Locate the cell with the specified text and output its [x, y] center coordinate. 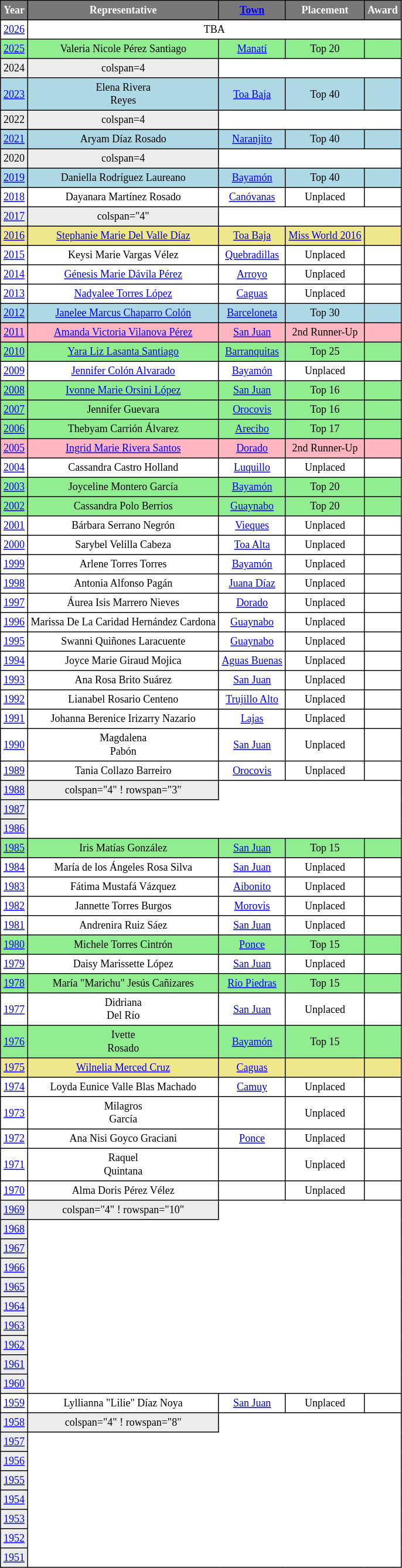
1952 [14, 1539]
Luquillo [252, 467]
2019 [14, 178]
2007 [14, 410]
colspan="4" ! rowspan="10" [123, 1210]
Milagros García [123, 1113]
Barceloneta [252, 313]
1979 [14, 964]
2015 [14, 255]
Ivette Rosado [123, 1042]
2009 [14, 371]
2023 [14, 94]
Arecibo [252, 429]
1992 [14, 699]
Cassandra Polo Berrios [123, 506]
Ivonne Marie Orsini López [123, 390]
1968 [14, 1230]
colspan="4" ! rowspan="3" [123, 790]
Miss World 2016 [325, 235]
Raquel Quintana [123, 1165]
2025 [14, 49]
Didriana Del Río [123, 1009]
1966 [14, 1268]
Cassandra Castro Holland [123, 467]
2016 [14, 235]
Lajas [252, 719]
2003 [14, 487]
Bárbara Serrano Negrón [123, 526]
Génesis Marie Dávila Pérez [123, 274]
Juana Díaz [252, 583]
1969 [14, 1210]
1963 [14, 1326]
1956 [14, 1461]
1982 [14, 906]
1994 [14, 660]
1975 [14, 1068]
Arroyo [252, 274]
1991 [14, 719]
Aryam Díaz Rosado [123, 139]
Amanda Victoria Vilanova Pérez [123, 333]
2024 [14, 68]
Jennifer Colón Alvarado [123, 371]
2002 [14, 506]
1984 [14, 868]
Lianabel Rosario Centeno [123, 699]
1974 [14, 1087]
Valeria Nicole Pérez Santiago [123, 49]
Fátima Mustafá Vázquez [123, 886]
Morovis [252, 906]
1953 [14, 1519]
Ana Nisi Goyco Graciani [123, 1138]
Joyceline Montero García [123, 487]
colspan="4" ! rowspan="8" [123, 1423]
2012 [14, 313]
Elena Rivera Reyes [123, 94]
1986 [14, 829]
1996 [14, 622]
1957 [14, 1442]
2017 [14, 217]
2020 [14, 158]
Río Piedras [252, 984]
2006 [14, 429]
Placement [325, 11]
Andrenira Ruiz Sáez [123, 925]
2004 [14, 467]
Top 25 [325, 351]
Daisy Marissette López [123, 964]
Stephanie Marie Del Valle Díaz [123, 235]
1998 [14, 583]
2021 [14, 139]
Arlene Torres Torres [123, 564]
Aguas Buenas [252, 660]
Loyda Eunice Valle Blas Machado [123, 1087]
Jannette Torres Burgos [123, 906]
2014 [14, 274]
Year [14, 11]
1971 [14, 1165]
1995 [14, 642]
1983 [14, 886]
2005 [14, 449]
1954 [14, 1500]
Janelee Marcus Chaparro Colón [123, 313]
1970 [14, 1191]
Representative [123, 11]
colspan="4" [123, 217]
Yara Liz Lasanta Santiago [123, 351]
Thebyam Carrión Álvarez [123, 429]
Swanni Quiñones Laracuente [123, 642]
1961 [14, 1364]
Marissa De La Caridad Hernández Cardona [123, 622]
1965 [14, 1287]
Vieques [252, 526]
Toa Alta [252, 545]
María "Marichu" Jesús Cañizares [123, 984]
Johanna Berenice Irizarry Nazario [123, 719]
Tania Collazo Barreiro [123, 771]
Michele Torres Cintrón [123, 945]
Camuy [252, 1087]
Jennifer Guevara [123, 410]
1973 [14, 1113]
TBA [214, 29]
Wilnelia Merced Cruz [123, 1068]
2000 [14, 545]
Áurea Isis Marrero Nieves [123, 603]
1977 [14, 1009]
1972 [14, 1138]
1980 [14, 945]
1955 [14, 1480]
Magdalena Pabón [123, 745]
1999 [14, 564]
Barranquitas [252, 351]
Alma Doris Pérez Vélez [123, 1191]
2008 [14, 390]
2018 [14, 197]
Nadyalee Torres López [123, 294]
Antonia Alfonso Pagán [123, 583]
Manatí [252, 49]
2013 [14, 294]
1987 [14, 809]
2026 [14, 29]
2022 [14, 119]
2011 [14, 333]
Joyce Marie Giraud Mojica [123, 660]
Sarybel Velilla Cabeza [123, 545]
Aibonito [252, 886]
Town [252, 11]
Top 30 [325, 313]
Daniella Rodríguez Laureano [123, 178]
Ana Rosa Brito Suárez [123, 680]
1951 [14, 1557]
Naranjito [252, 139]
1962 [14, 1346]
1960 [14, 1384]
1958 [14, 1423]
Lyllianna "Lilie" Díaz Noya [123, 1403]
Award [383, 11]
1976 [14, 1042]
Iris Matías González [123, 848]
2001 [14, 526]
Ingrid Marie Rivera Santos [123, 449]
1978 [14, 984]
Dayanara Martínez Rosado [123, 197]
1990 [14, 745]
Keysi Marie Vargas Vélez [123, 255]
1981 [14, 925]
Canóvanas [252, 197]
Quebradillas [252, 255]
1997 [14, 603]
2010 [14, 351]
1988 [14, 790]
Trujillo Alto [252, 699]
1967 [14, 1248]
1964 [14, 1307]
1985 [14, 848]
1959 [14, 1403]
1989 [14, 771]
Top 17 [325, 429]
María de los Ángeles Rosa Silva [123, 868]
1993 [14, 680]
